Determine the (X, Y) coordinate at the center of the cell enclosing the given text.  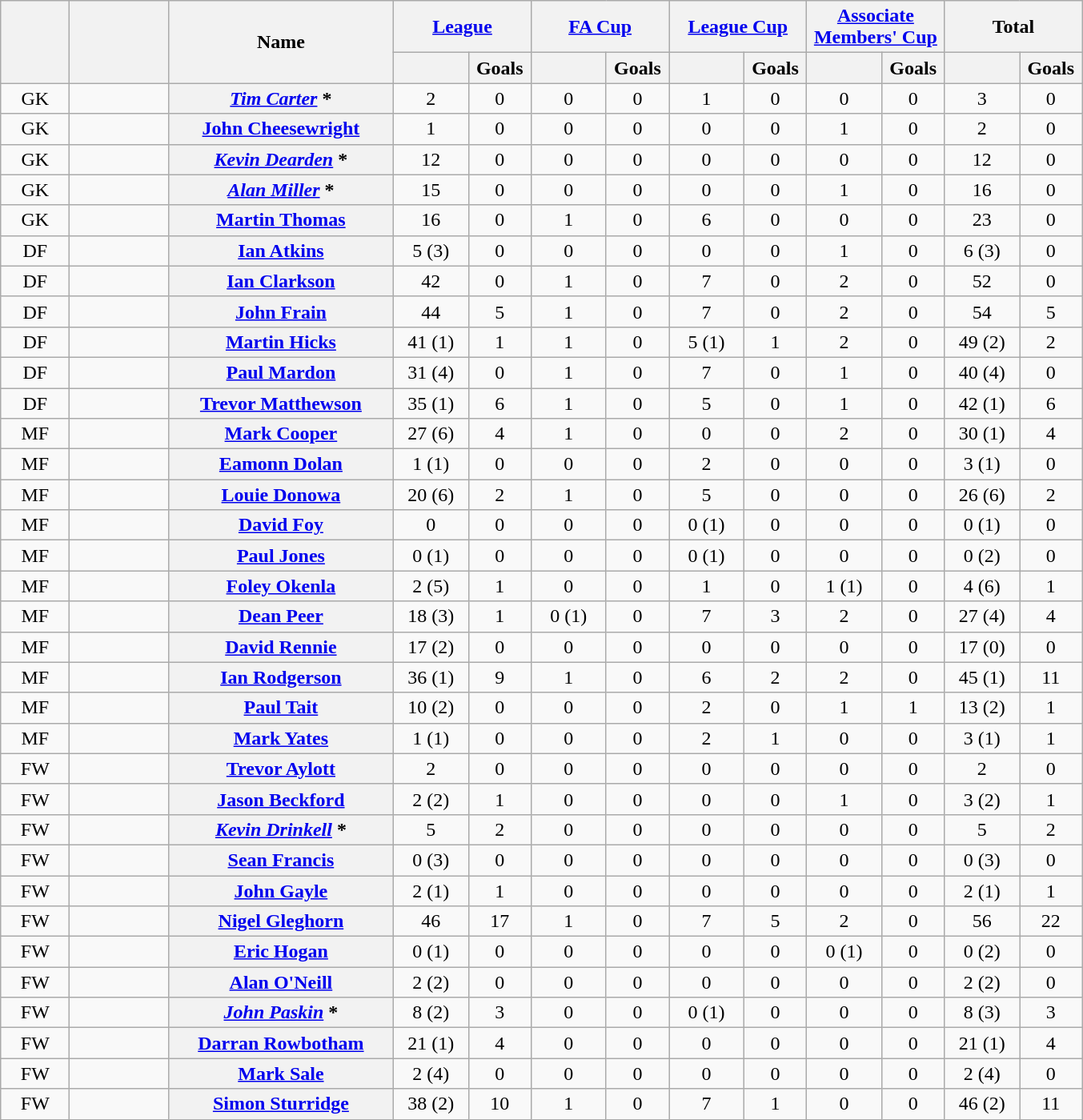
John Gayle (280, 891)
54 (982, 311)
3 (2) (982, 799)
10 (2) (431, 708)
20 (6) (431, 495)
2 (5) (431, 586)
Kevin Drinkell * (280, 829)
Trevor Aylott (280, 769)
Name (280, 42)
Martin Hicks (280, 342)
42 (431, 281)
Total (1013, 27)
Sean Francis (280, 860)
36 (1) (431, 677)
Tim Carter * (280, 98)
6 (3) (982, 251)
Dean Peer (280, 616)
Eric Hogan (280, 952)
Trevor Matthewson (280, 403)
38 (2) (431, 1104)
22 (1052, 921)
26 (6) (982, 495)
FA Cup (600, 27)
David Rennie (280, 647)
27 (4) (982, 616)
Associate Members' Cup (876, 27)
46 (2) (982, 1104)
Kevin Dearden * (280, 159)
Louie Donowa (280, 495)
5 (3) (431, 251)
Darran Rowbotham (280, 1043)
Paul Jones (280, 556)
15 (431, 190)
5 (1) (707, 342)
Alan Miller * (280, 190)
David Foy (280, 525)
Nigel Gleghorn (280, 921)
Ian Clarkson (280, 281)
35 (1) (431, 403)
27 (6) (431, 434)
40 (4) (982, 372)
8 (3) (982, 1013)
4 (6) (982, 586)
Foley Okenla (280, 586)
Martin Thomas (280, 220)
Ian Atkins (280, 251)
Mark Cooper (280, 434)
Jason Beckford (280, 799)
League (462, 27)
52 (982, 281)
56 (982, 921)
Mark Yates (280, 738)
17 (2) (431, 647)
Paul Mardon (280, 372)
John Cheesewright (280, 129)
9 (499, 677)
8 (2) (431, 1013)
30 (1) (982, 434)
17 (499, 921)
44 (431, 311)
18 (3) (431, 616)
42 (1) (982, 403)
13 (2) (982, 708)
Paul Tait (280, 708)
John Paskin * (280, 1013)
41 (1) (431, 342)
45 (1) (982, 677)
League Cup (738, 27)
Mark Sale (280, 1074)
Eamonn Dolan (280, 464)
23 (982, 220)
17 (0) (982, 647)
Simon Sturridge (280, 1104)
Ian Rodgerson (280, 677)
Alan O'Neill (280, 982)
46 (431, 921)
John Frain (280, 311)
49 (2) (982, 342)
31 (4) (431, 372)
10 (499, 1104)
